Search for the cell housing the specified text and yield its [x, y] center coordinate. 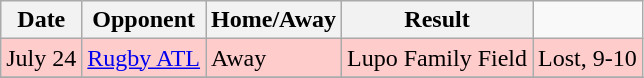
Date [42, 20]
July 24 [42, 58]
Lupo Family Field [438, 58]
Result [438, 20]
Rugby ATL [144, 58]
Home/Away [274, 20]
Opponent [144, 20]
Lost, 9-10 [588, 58]
Away [274, 58]
